Capture the cell that displays the provided text and extract its (x, y) central coordinate. 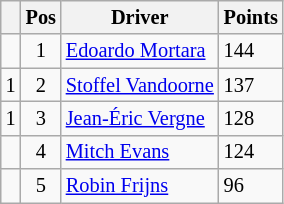
Jean-Éric Vergne (140, 118)
128 (251, 118)
5 (41, 186)
137 (251, 85)
Edoardo Mortara (140, 51)
Stoffel Vandoorne (140, 85)
144 (251, 51)
124 (251, 152)
2 (41, 85)
Pos (41, 17)
96 (251, 186)
Robin Frijns (140, 186)
3 (41, 118)
4 (41, 152)
Points (251, 17)
Mitch Evans (140, 152)
Driver (140, 17)
